Scan for the cell matching the given text and deliver its [X, Y] coordinate at center. 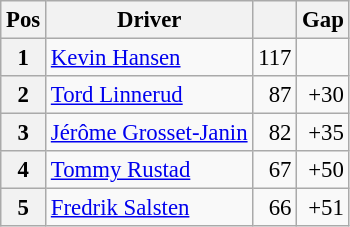
Pos [24, 20]
66 [275, 208]
3 [24, 133]
+50 [323, 170]
Driver [150, 20]
82 [275, 133]
Tommy Rustad [150, 170]
87 [275, 95]
Jérôme Grosset-Janin [150, 133]
+30 [323, 95]
67 [275, 170]
117 [275, 58]
+35 [323, 133]
Fredrik Salsten [150, 208]
Tord Linnerud [150, 95]
5 [24, 208]
2 [24, 95]
Gap [323, 20]
1 [24, 58]
4 [24, 170]
Kevin Hansen [150, 58]
+51 [323, 208]
